Return (X, Y) of the center of cell containing provided text 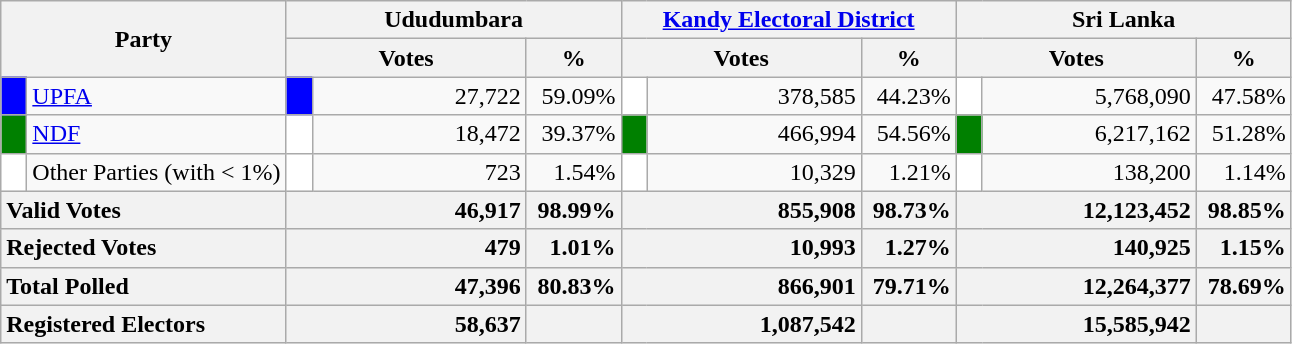
98.99% (574, 210)
51.28% (1244, 134)
59.09% (574, 96)
58,637 (406, 324)
80.83% (574, 286)
855,908 (741, 210)
466,994 (754, 134)
Ududumbara (454, 20)
479 (406, 248)
54.56% (908, 134)
866,901 (741, 286)
1.15% (1244, 248)
378,585 (754, 96)
Total Polled (144, 286)
Rejected Votes (144, 248)
Kandy Electoral District (788, 20)
46,917 (406, 210)
1.54% (574, 172)
Party (144, 39)
78.69% (1244, 286)
6,217,162 (1089, 134)
10,329 (754, 172)
18,472 (419, 134)
1.14% (1244, 172)
39.37% (574, 134)
NDF (156, 134)
12,123,452 (1076, 210)
Other Parties (with < 1%) (156, 172)
1.01% (574, 248)
5,768,090 (1089, 96)
UPFA (156, 96)
47.58% (1244, 96)
1.27% (908, 248)
98.73% (908, 210)
723 (419, 172)
12,264,377 (1076, 286)
Valid Votes (144, 210)
1.21% (908, 172)
138,200 (1089, 172)
98.85% (1244, 210)
140,925 (1076, 248)
Sri Lanka (1124, 20)
15,585,942 (1076, 324)
27,722 (419, 96)
47,396 (406, 286)
Registered Electors (144, 324)
1,087,542 (741, 324)
79.71% (908, 286)
44.23% (908, 96)
10,993 (741, 248)
